Search for the cell housing the specified text and yield its (X, Y) center coordinate. 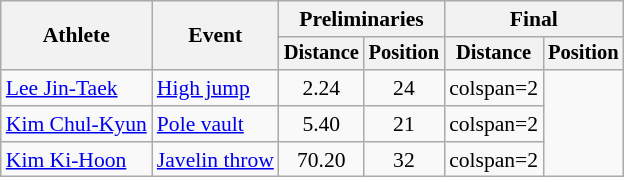
Final (534, 19)
2.24 (322, 88)
Pole vault (216, 124)
High jump (216, 88)
Event (216, 36)
Lee Jin-Taek (76, 88)
Kim Chul-Kyun (76, 124)
21 (404, 124)
Preliminaries (362, 19)
24 (404, 88)
5.40 (322, 124)
Athlete (76, 36)
